Locate the cell with the specified text and output its (X, Y) center coordinate. 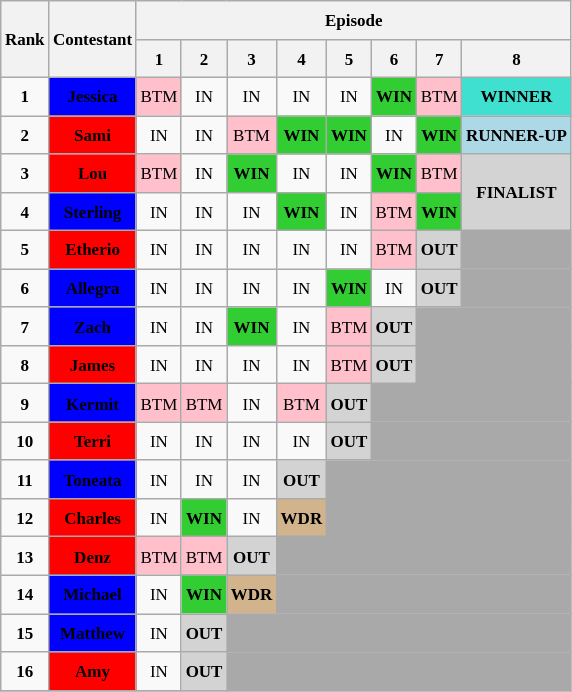
15 (25, 633)
Lou (93, 173)
Matthew (93, 633)
10 (25, 441)
Kermit (93, 403)
Contestant (93, 40)
Sterling (93, 212)
James (93, 365)
14 (25, 595)
9 (25, 403)
12 (25, 518)
Zach (93, 326)
Charles (93, 518)
Jessica (93, 97)
FINALIST (516, 192)
16 (25, 671)
Etherio (93, 250)
WINNER (516, 97)
Amy (93, 671)
Terri (93, 441)
Allegra (93, 288)
Denz (93, 556)
Michael (93, 595)
Sami (93, 135)
RUNNER-UP (516, 135)
Toneata (93, 480)
11 (25, 480)
13 (25, 556)
Rank (25, 40)
Episode (354, 20)
